Capture the cell that displays the provided text and extract its [x, y] central coordinate. 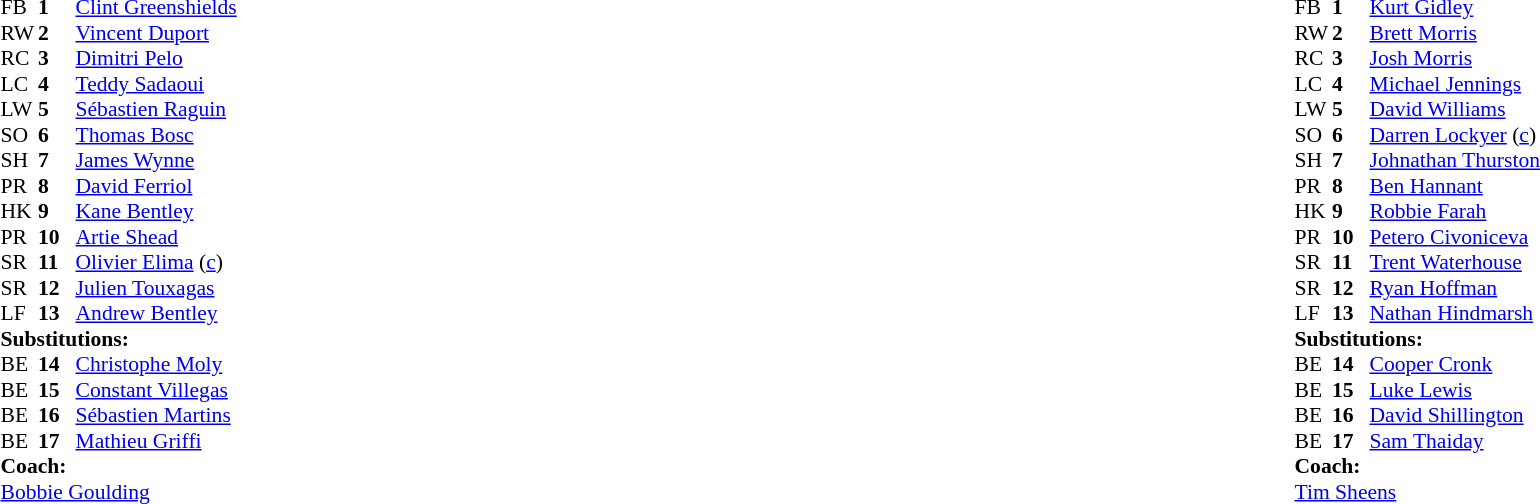
Mathieu Griffi [156, 441]
Sébastien Martins [156, 415]
Olivier Elima (c) [156, 263]
Luke Lewis [1455, 390]
Sam Thaiday [1455, 441]
Ben Hannant [1455, 186]
Johnathan Thurston [1455, 161]
Darren Lockyer (c) [1455, 135]
Kane Bentley [156, 211]
David Ferriol [156, 186]
Ryan Hoffman [1455, 288]
Robbie Farah [1455, 211]
Dimitri Pelo [156, 59]
Nathan Hindmarsh [1455, 313]
Cooper Cronk [1455, 365]
Constant Villegas [156, 390]
Petero Civoniceva [1455, 237]
Christophe Moly [156, 365]
Brett Morris [1455, 33]
Michael Jennings [1455, 84]
Teddy Sadaoui [156, 84]
Sébastien Raguin [156, 109]
Vincent Duport [156, 33]
James Wynne [156, 161]
David Williams [1455, 109]
David Shillington [1455, 415]
Julien Touxagas [156, 288]
Trent Waterhouse [1455, 263]
Thomas Bosc [156, 135]
Josh Morris [1455, 59]
Andrew Bentley [156, 313]
Artie Shead [156, 237]
